Pinpoint the cell where the given text exists, returning its [X, Y] midpoint coordinate. 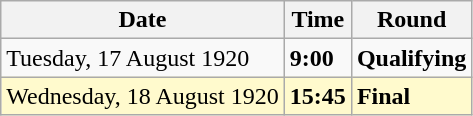
15:45 [318, 96]
Time [318, 20]
Wednesday, 18 August 1920 [143, 96]
Round [411, 20]
Tuesday, 17 August 1920 [143, 58]
Final [411, 96]
Qualifying [411, 58]
9:00 [318, 58]
Date [143, 20]
